Return (X, Y) of the center of cell containing provided text 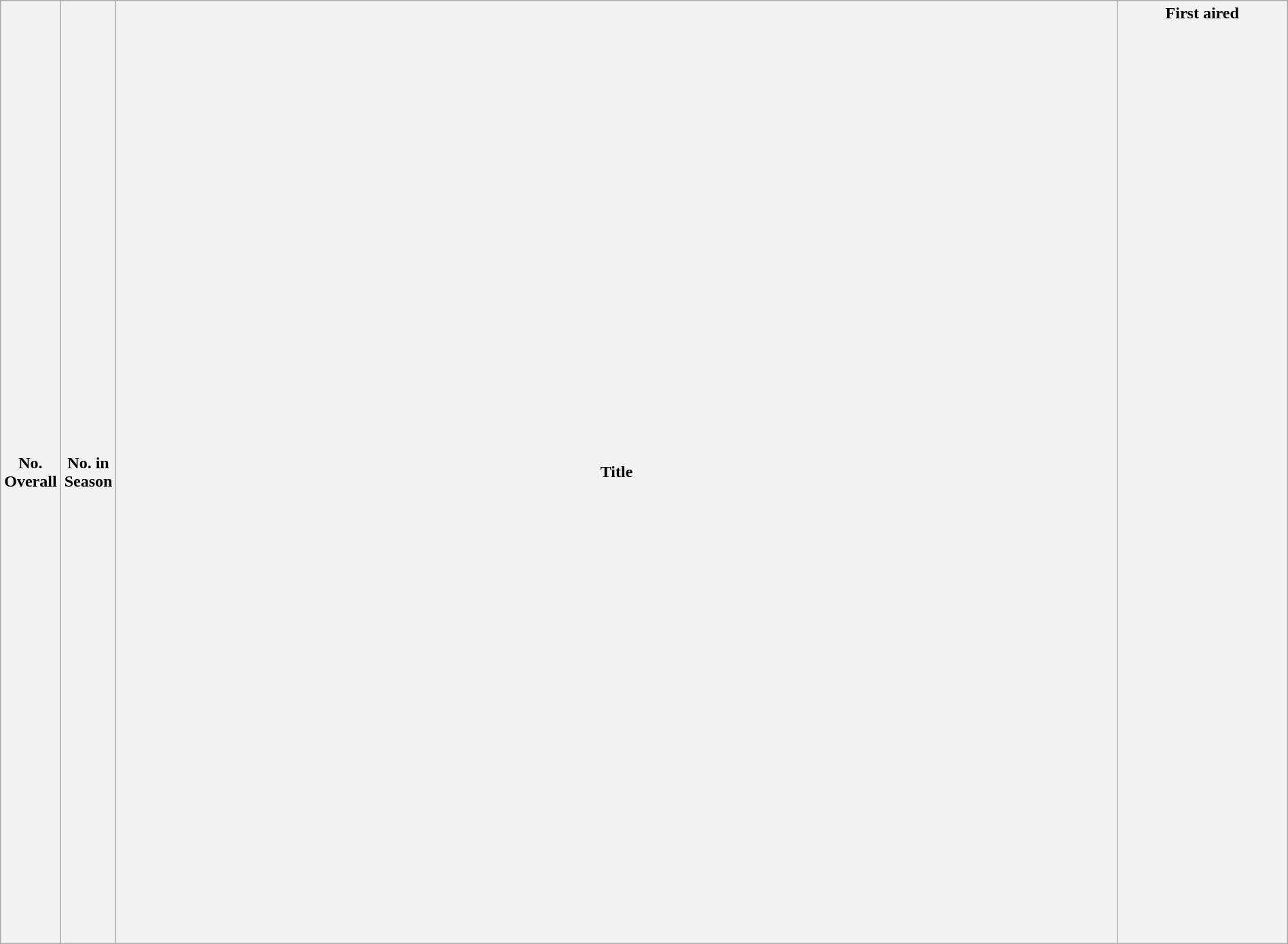
No. Overall (31, 472)
Title (617, 472)
No. in Season (88, 472)
First aired (1202, 472)
